Locate the cell with the specified text and output its (x, y) center coordinate. 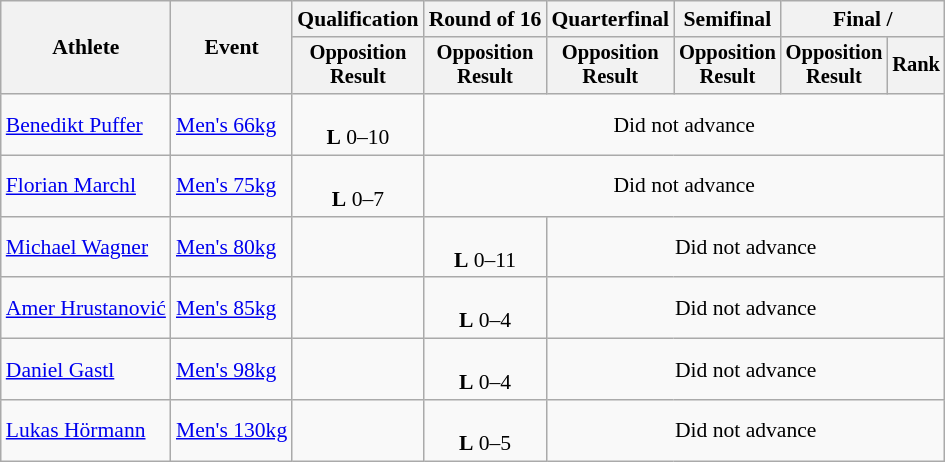
Men's 85kg (232, 308)
Lukas Hörmann (86, 430)
Men's 98kg (232, 370)
Amer Hrustanović (86, 308)
Athlete (86, 48)
Round of 16 (486, 19)
Final / (863, 19)
Men's 80kg (232, 248)
L 0–10 (358, 124)
Benedikt Puffer (86, 124)
Daniel Gastl (86, 370)
Michael Wagner (86, 248)
Men's 66kg (232, 124)
L 0–5 (486, 430)
Rank (916, 66)
Semifinal (728, 19)
Men's 75kg (232, 186)
Florian Marchl (86, 186)
Men's 130kg (232, 430)
L 0–7 (358, 186)
Event (232, 48)
Qualification (358, 19)
Quarterfinal (610, 19)
L 0–11 (486, 248)
